From the cell containing the given text, extract its center point as (x, y) coordinate. 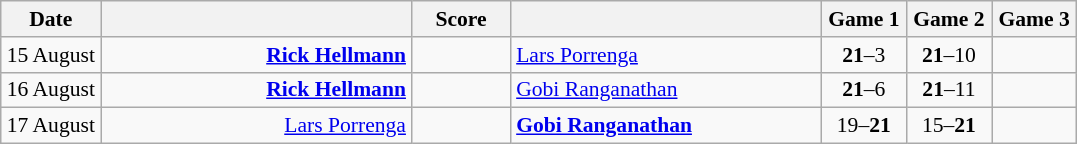
21–10 (948, 55)
17 August (51, 126)
Score (461, 19)
Date (51, 19)
15 August (51, 55)
21–11 (948, 90)
15–21 (948, 126)
16 August (51, 90)
Game 1 (864, 19)
19–21 (864, 126)
21–3 (864, 55)
Game 3 (1034, 19)
Game 2 (948, 19)
21–6 (864, 90)
